Scan for the cell matching the given text and deliver its (x, y) coordinate at center. 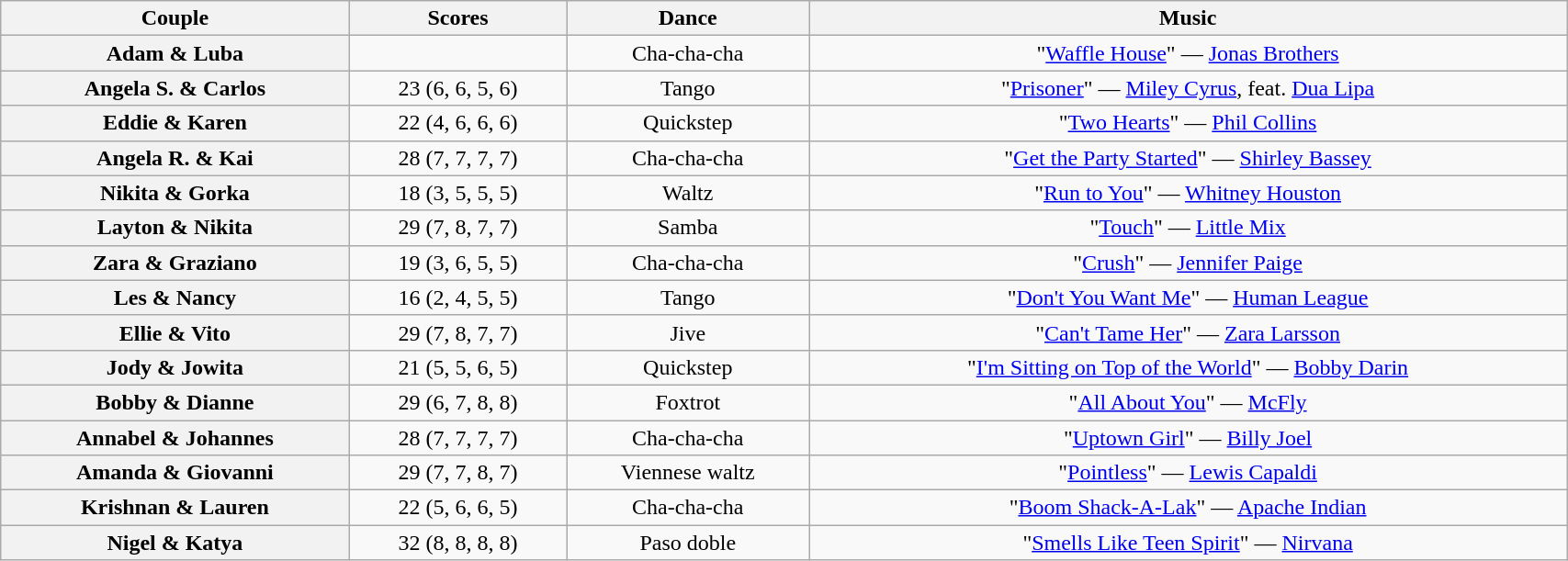
"Prisoner" — Miley Cyrus, feat. Dua Lipa (1189, 88)
Dance (688, 18)
"Run to You" — Whitney Houston (1189, 193)
Ellie & Vito (175, 332)
Music (1189, 18)
22 (4, 6, 6, 6) (457, 123)
Nikita & Gorka (175, 193)
"Crush" — Jennifer Paige (1189, 263)
18 (3, 5, 5, 5) (457, 193)
Couple (175, 18)
Viennese waltz (688, 473)
16 (2, 4, 5, 5) (457, 297)
"I'm Sitting on Top of the World" — Bobby Darin (1189, 367)
"Smells Like Teen Spirit" — Nirvana (1189, 543)
"Get the Party Started" — Shirley Bassey (1189, 158)
Adam & Luba (175, 53)
Samba (688, 228)
29 (7, 7, 8, 7) (457, 473)
32 (8, 8, 8, 8) (457, 543)
Bobby & Dianne (175, 402)
Eddie & Karen (175, 123)
Zara & Graziano (175, 263)
19 (3, 6, 5, 5) (457, 263)
Krishnan & Lauren (175, 508)
"Uptown Girl" — Billy Joel (1189, 438)
Nigel & Katya (175, 543)
Annabel & Johannes (175, 438)
Les & Nancy (175, 297)
Jody & Jowita (175, 367)
"Touch" — Little Mix (1189, 228)
Foxtrot (688, 402)
"Can't Tame Her" — Zara Larsson (1189, 332)
Angela S. & Carlos (175, 88)
"All About You" — McFly (1189, 402)
Paso doble (688, 543)
Angela R. & Kai (175, 158)
Scores (457, 18)
"Pointless" — Lewis Capaldi (1189, 473)
21 (5, 5, 6, 5) (457, 367)
"Two Hearts" — Phil Collins (1189, 123)
Layton & Nikita (175, 228)
"Don't You Want Me" — Human League (1189, 297)
Amanda & Giovanni (175, 473)
23 (6, 6, 5, 6) (457, 88)
Jive (688, 332)
"Boom Shack-A-Lak" — Apache Indian (1189, 508)
22 (5, 6, 6, 5) (457, 508)
29 (6, 7, 8, 8) (457, 402)
"Waffle House" — Jonas Brothers (1189, 53)
Waltz (688, 193)
